Capture the cell that displays the provided text and extract its (x, y) central coordinate. 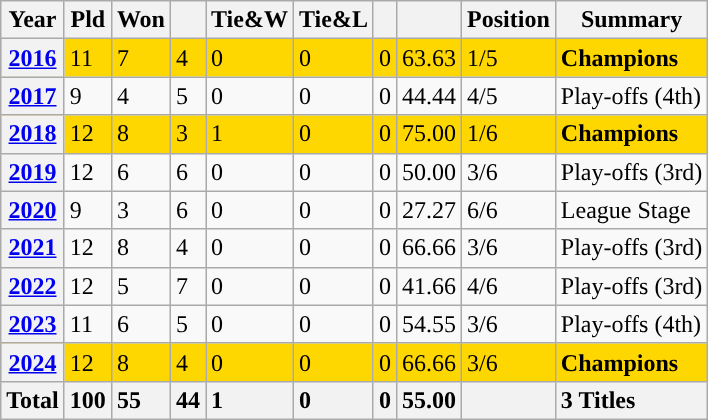
2023 (33, 324)
2017 (33, 96)
4/6 (509, 286)
Summary (632, 20)
Tie&L (333, 20)
55 (140, 400)
Tie&W (250, 20)
1/6 (509, 134)
4/5 (509, 96)
2016 (33, 58)
50.00 (428, 172)
League Stage (632, 210)
54.55 (428, 324)
2018 (33, 134)
100 (88, 400)
Position (509, 20)
Year (33, 20)
55.00 (428, 400)
44 (188, 400)
Won (140, 20)
41.66 (428, 286)
6/6 (509, 210)
2019 (33, 172)
2024 (33, 362)
63.63 (428, 58)
75.00 (428, 134)
1/5 (509, 58)
Total (33, 400)
27.27 (428, 210)
2022 (33, 286)
3 Titles (632, 400)
44.44 (428, 96)
2021 (33, 248)
Pld (88, 20)
2020 (33, 210)
